Identify which cell holds the provided text, then report its (X, Y) central coordinate. 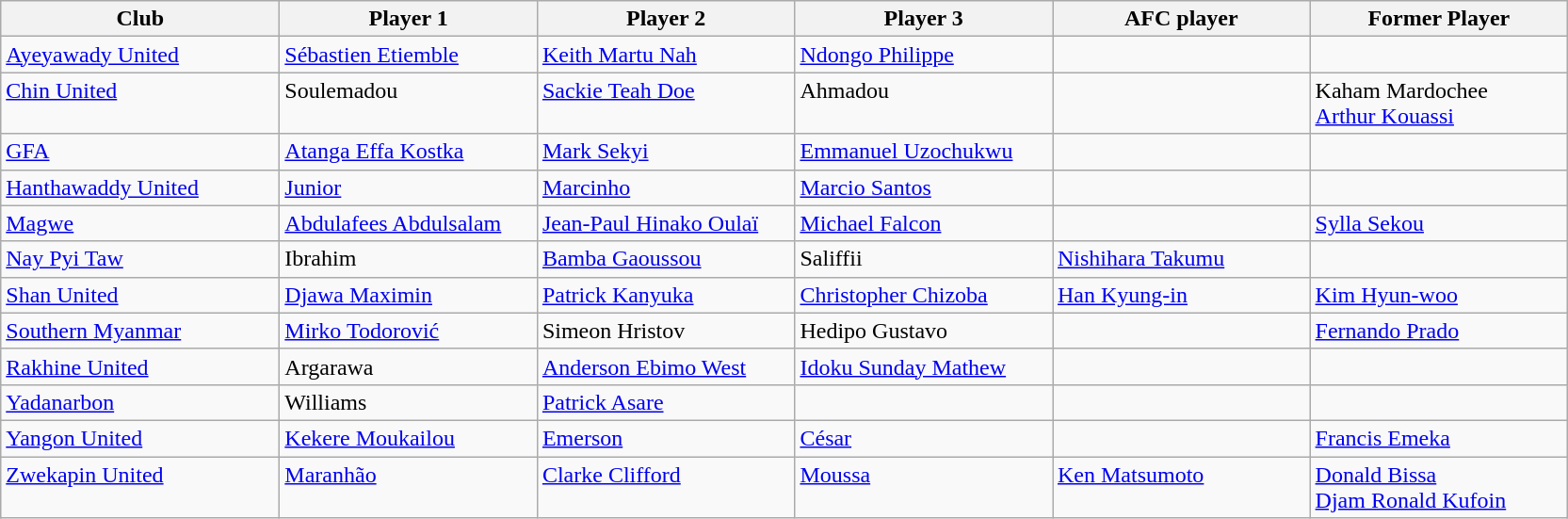
Patrick Kanyuka (666, 295)
Former Player (1439, 19)
Anderson Ebimo West (666, 366)
Han Kyung-in (1182, 295)
Patrick Asare (666, 402)
Michael Falcon (924, 223)
Player 1 (409, 19)
Idoku Sunday Mathew (924, 366)
Marcio Santos (924, 187)
Hanthawaddy United (140, 187)
Chin United (140, 104)
Bamba Gaoussou (666, 259)
Nay Pyi Taw (140, 259)
Williams (409, 402)
Club (140, 19)
AFC player (1182, 19)
Nishihara Takumu (1182, 259)
GFA (140, 152)
Moussa (924, 486)
Argarawa (409, 366)
Shan United (140, 295)
Emerson (666, 438)
Ahmadou (924, 104)
Hedipo Gustavo (924, 331)
Soulemadou (409, 104)
Ndongo Philippe (924, 55)
Ken Matsumoto (1182, 486)
Mirko Todorović (409, 331)
Marcinho (666, 187)
Sackie Teah Doe (666, 104)
Yadanarbon (140, 402)
Kim Hyun-woo (1439, 295)
Player 2 (666, 19)
Ibrahim (409, 259)
Sébastien Etiemble (409, 55)
Magwe (140, 223)
Sylla Sekou (1439, 223)
Fernando Prado (1439, 331)
Yangon United (140, 438)
César (924, 438)
Junior (409, 187)
Simeon Hristov (666, 331)
Kekere Moukailou (409, 438)
Zwekapin United (140, 486)
Southern Myanmar (140, 331)
Emmanuel Uzochukwu (924, 152)
Keith Martu Nah (666, 55)
Clarke Clifford (666, 486)
Atanga Effa Kostka (409, 152)
Rakhine United (140, 366)
Djawa Maximin (409, 295)
Donald Bissa Djam Ronald Kufoin (1439, 486)
Kaham Mardochee Arthur Kouassi (1439, 104)
Maranhão (409, 486)
Player 3 (924, 19)
Francis Emeka (1439, 438)
Christopher Chizoba (924, 295)
Abdulafees Abdulsalam (409, 223)
Ayeyawady United (140, 55)
Saliffii (924, 259)
Jean-Paul Hinako Oulaï (666, 223)
Mark Sekyi (666, 152)
